Determine the (X, Y) coordinate at the center of the cell enclosing the given text.  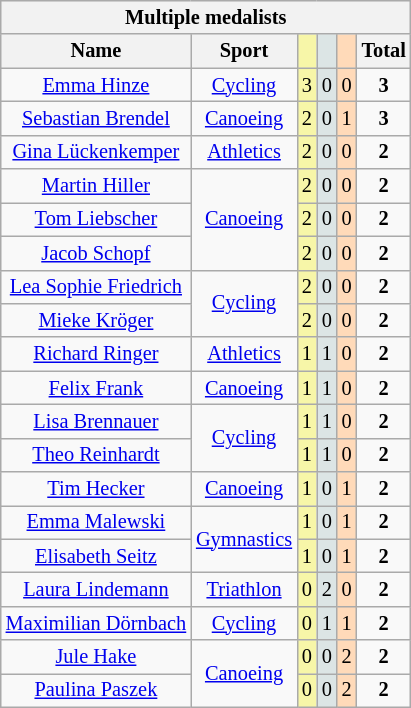
Jule Hake (96, 657)
Paulina Paszek (96, 690)
Tom Liebscher (96, 219)
Tim Hecker (96, 489)
Lea Sophie Friedrich (96, 287)
Multiple medalists (206, 17)
Emma Malewski (96, 522)
Elisabeth Seitz (96, 556)
Richard Ringer (96, 354)
Maximilian Dörnbach (96, 623)
Gina Lückenkemper (96, 152)
Sebastian Brendel (96, 118)
Sport (244, 51)
Name (96, 51)
Triathlon (244, 589)
Theo Reinhardt (96, 455)
Gymnastics (244, 538)
Martin Hiller (96, 186)
Emma Hinze (96, 85)
Mieke Kröger (96, 320)
Total (384, 51)
Jacob Schopf (96, 253)
Lisa Brennauer (96, 421)
Felix Frank (96, 388)
Laura Lindemann (96, 589)
